Determine the (X, Y) coordinate at the center of the cell enclosing the given text.  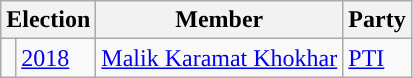
PTI (377, 58)
Election (48, 20)
Party (377, 20)
Member (220, 20)
Malik Karamat Khokhar (220, 58)
2018 (56, 58)
